For the text-containing cell, return its midpoint in (X, Y) coordinate format. 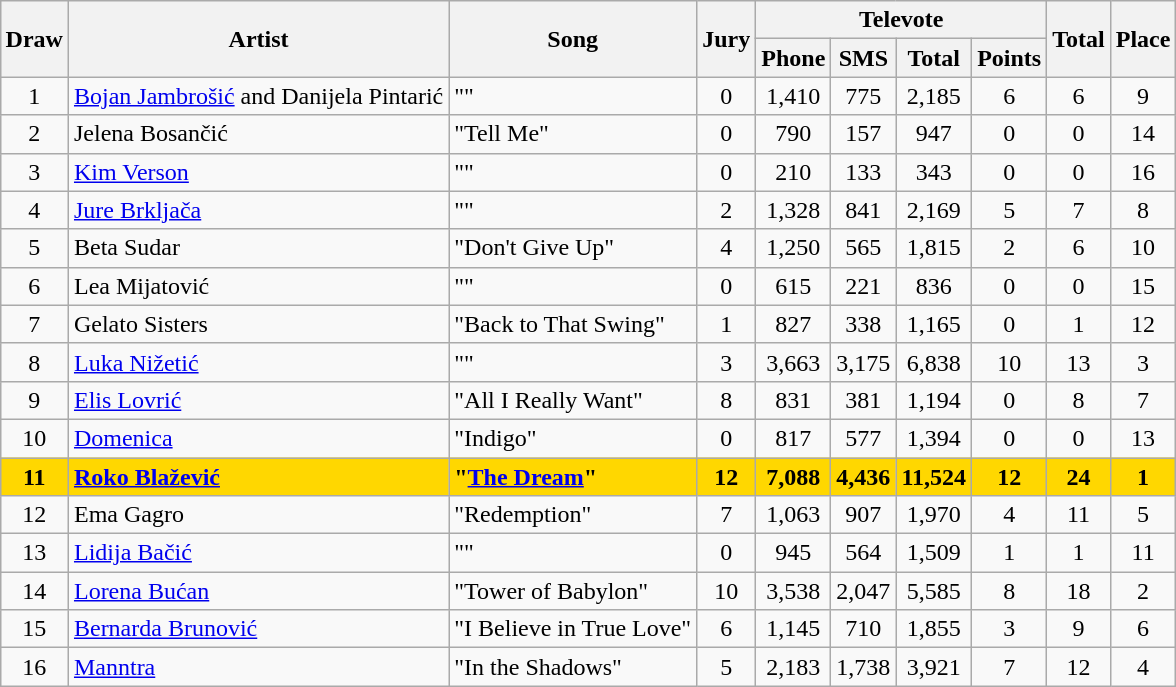
Lea Mijatović (258, 286)
Draw (34, 39)
"The Dream" (573, 477)
1,328 (794, 210)
836 (934, 286)
1,063 (794, 515)
Jelena Bosančić (258, 134)
Manntra (258, 667)
"Indigo" (573, 438)
Luka Nižetić (258, 362)
947 (934, 134)
Artist (258, 39)
1,855 (934, 629)
133 (864, 172)
210 (794, 172)
Jury (726, 39)
"All I Really Want" (573, 400)
710 (864, 629)
1,250 (794, 248)
1,165 (934, 324)
2,169 (934, 210)
Televote (902, 20)
Roko Blažević (258, 477)
907 (864, 515)
Lidija Bačić (258, 553)
2,183 (794, 667)
1,738 (864, 667)
2,047 (864, 591)
841 (864, 210)
Bernarda Brunović (258, 629)
"Back to That Swing" (573, 324)
945 (794, 553)
Bojan Jambrošić and Danijela Pintarić (258, 96)
831 (794, 400)
565 (864, 248)
1,145 (794, 629)
"Tell Me" (573, 134)
7,088 (794, 477)
2,185 (934, 96)
3,921 (934, 667)
Elis Lovrić (258, 400)
SMS (864, 58)
221 (864, 286)
1,410 (794, 96)
Place (1143, 39)
Phone (794, 58)
24 (1079, 477)
Points (1010, 58)
615 (794, 286)
"Tower of Babylon" (573, 591)
11,524 (934, 477)
1,815 (934, 248)
790 (794, 134)
"In the Shadows" (573, 667)
577 (864, 438)
1,970 (934, 515)
1,194 (934, 400)
18 (1079, 591)
827 (794, 324)
817 (794, 438)
3,538 (794, 591)
381 (864, 400)
3,663 (794, 362)
1,394 (934, 438)
Jure Brkljača (258, 210)
157 (864, 134)
5,585 (934, 591)
Beta Sudar (258, 248)
Domenica (258, 438)
Song (573, 39)
1,509 (934, 553)
4,436 (864, 477)
"Redemption" (573, 515)
"I Believe in True Love" (573, 629)
338 (864, 324)
Gelato Sisters (258, 324)
Ema Gagro (258, 515)
3,175 (864, 362)
Lorena Bućan (258, 591)
"Don't Give Up" (573, 248)
343 (934, 172)
6,838 (934, 362)
564 (864, 553)
775 (864, 96)
Kim Verson (258, 172)
